Determine the [X, Y] coordinate at the center of the cell enclosing the given text.  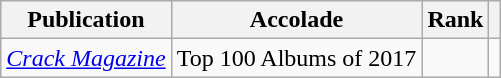
Publication [86, 20]
Rank [456, 20]
Accolade [296, 20]
Crack Magazine [86, 58]
Top 100 Albums of 2017 [296, 58]
